Extract the (x, y) coordinate from the center of the cell holding the provided text.  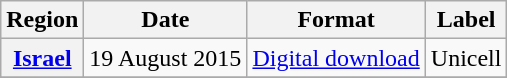
Date (166, 20)
19 August 2015 (166, 58)
Israel (42, 58)
Unicell (466, 58)
Region (42, 20)
Label (466, 20)
Format (336, 20)
Digital download (336, 58)
